Pinpoint the cell where the given text exists, returning its [x, y] midpoint coordinate. 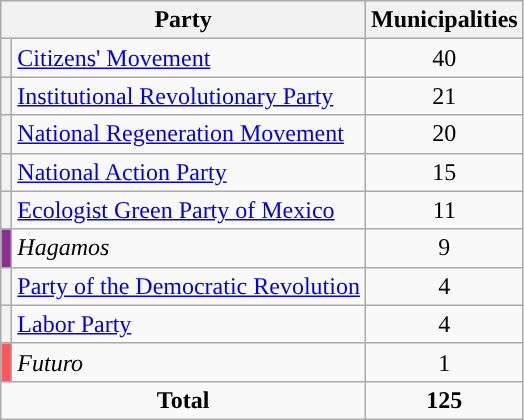
9 [444, 248]
Futuro [189, 362]
Party of the Democratic Revolution [189, 286]
20 [444, 134]
40 [444, 58]
Party [184, 20]
15 [444, 172]
Ecologist Green Party of Mexico [189, 210]
National Regeneration Movement [189, 134]
Hagamos [189, 248]
11 [444, 210]
Citizens' Movement [189, 58]
Total [184, 400]
National Action Party [189, 172]
Municipalities [444, 20]
Institutional Revolutionary Party [189, 96]
1 [444, 362]
21 [444, 96]
125 [444, 400]
Labor Party [189, 324]
